Capture the cell that displays the provided text and extract its (x, y) central coordinate. 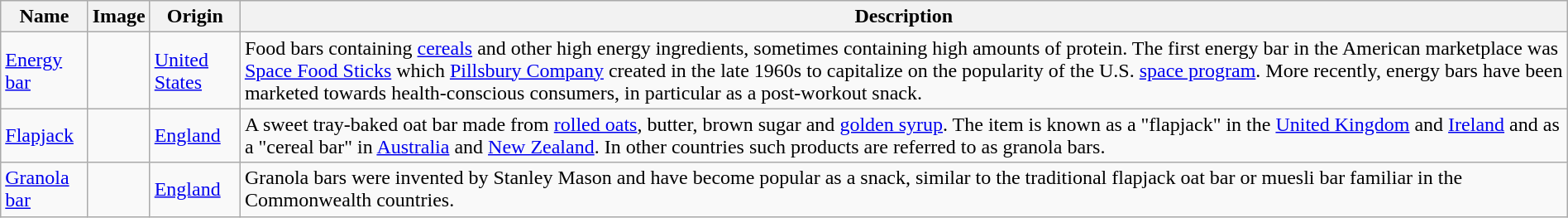
Name (45, 17)
Description (903, 17)
Origin (195, 17)
Flapjack (45, 136)
Image (119, 17)
United States (195, 70)
Energy bar (45, 70)
Granola bar (45, 189)
